For the text-containing cell, return its midpoint in [x, y] coordinate format. 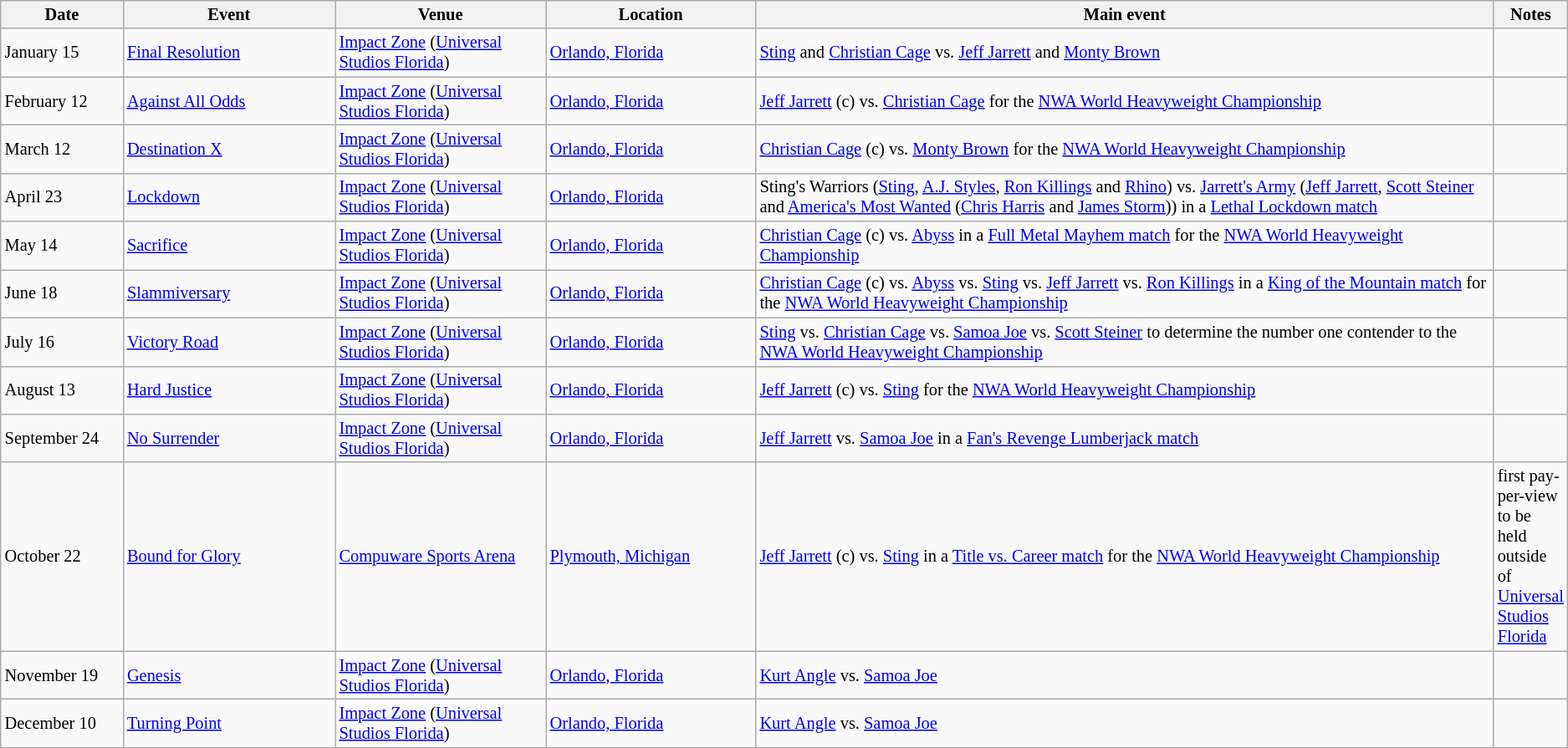
Turning Point [229, 723]
May 14 [62, 246]
June 18 [62, 293]
Notes [1530, 14]
September 24 [62, 438]
January 15 [62, 53]
Against All Odds [229, 101]
Compuware Sports Arena [441, 557]
April 23 [62, 197]
Bound for Glory [229, 557]
Sacrifice [229, 246]
Venue [441, 14]
Christian Cage (c) vs. Abyss vs. Sting vs. Jeff Jarrett vs. Ron Killings in a King of the Mountain match for the NWA World Heavyweight Championship [1125, 293]
August 13 [62, 390]
Location [651, 14]
Lockdown [229, 197]
first pay-per-view to be held outside of Universal Studios Florida [1530, 557]
Jeff Jarrett vs. Samoa Joe in a Fan's Revenge Lumberjack match [1125, 438]
No Surrender [229, 438]
November 19 [62, 675]
Jeff Jarrett (c) vs. Sting in a Title vs. Career match for the NWA World Heavyweight Championship [1125, 557]
July 16 [62, 342]
Sting vs. Christian Cage vs. Samoa Joe vs. Scott Steiner to determine the number one contender to the NWA World Heavyweight Championship [1125, 342]
Jeff Jarrett (c) vs. Christian Cage for the NWA World Heavyweight Championship [1125, 101]
February 12 [62, 101]
Event [229, 14]
Hard Justice [229, 390]
March 12 [62, 149]
December 10 [62, 723]
Main event [1125, 14]
Final Resolution [229, 53]
October 22 [62, 557]
Sting and Christian Cage vs. Jeff Jarrett and Monty Brown [1125, 53]
Destination X [229, 149]
Date [62, 14]
Slammiversary [229, 293]
Plymouth, Michigan [651, 557]
Christian Cage (c) vs. Monty Brown for the NWA World Heavyweight Championship [1125, 149]
Genesis [229, 675]
Victory Road [229, 342]
Jeff Jarrett (c) vs. Sting for the NWA World Heavyweight Championship [1125, 390]
Christian Cage (c) vs. Abyss in a Full Metal Mayhem match for the NWA World Heavyweight Championship [1125, 246]
